From the cell containing the given text, extract its center point as (x, y) coordinate. 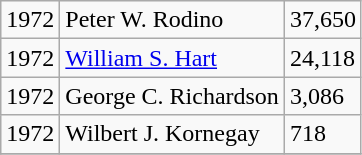
718 (322, 134)
24,118 (322, 58)
William S. Hart (172, 58)
37,650 (322, 20)
3,086 (322, 96)
Peter W. Rodino (172, 20)
Wilbert J. Kornegay (172, 134)
George C. Richardson (172, 96)
